Detect which cell encompasses the target text, then output its [x, y] center coordinate. 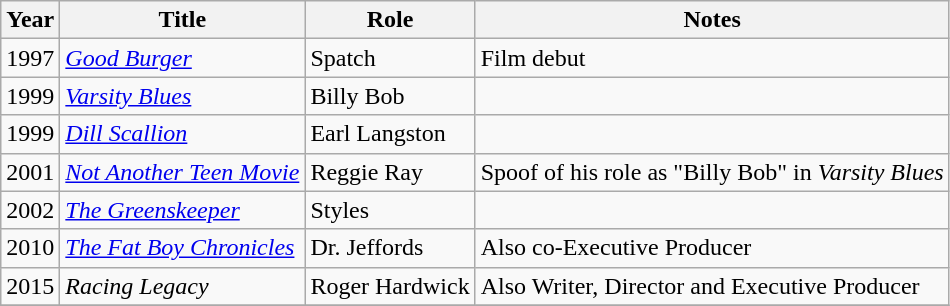
Varsity Blues [182, 96]
Good Burger [182, 58]
1997 [30, 58]
Reggie Ray [390, 172]
Title [182, 20]
Film debut [712, 58]
Dr. Jeffords [390, 248]
Spoof of his role as "Billy Bob" in Varsity Blues [712, 172]
Year [30, 20]
The Greenskeeper [182, 210]
2015 [30, 286]
Styles [390, 210]
Billy Bob [390, 96]
2001 [30, 172]
Not Another Teen Movie [182, 172]
The Fat Boy Chronicles [182, 248]
2010 [30, 248]
Earl Langston [390, 134]
Dill Scallion [182, 134]
Role [390, 20]
Notes [712, 20]
Also Writer, Director and Executive Producer [712, 286]
Roger Hardwick [390, 286]
Spatch [390, 58]
2002 [30, 210]
Racing Legacy [182, 286]
Also co-Executive Producer [712, 248]
